Search for the cell housing the specified text and yield its [X, Y] center coordinate. 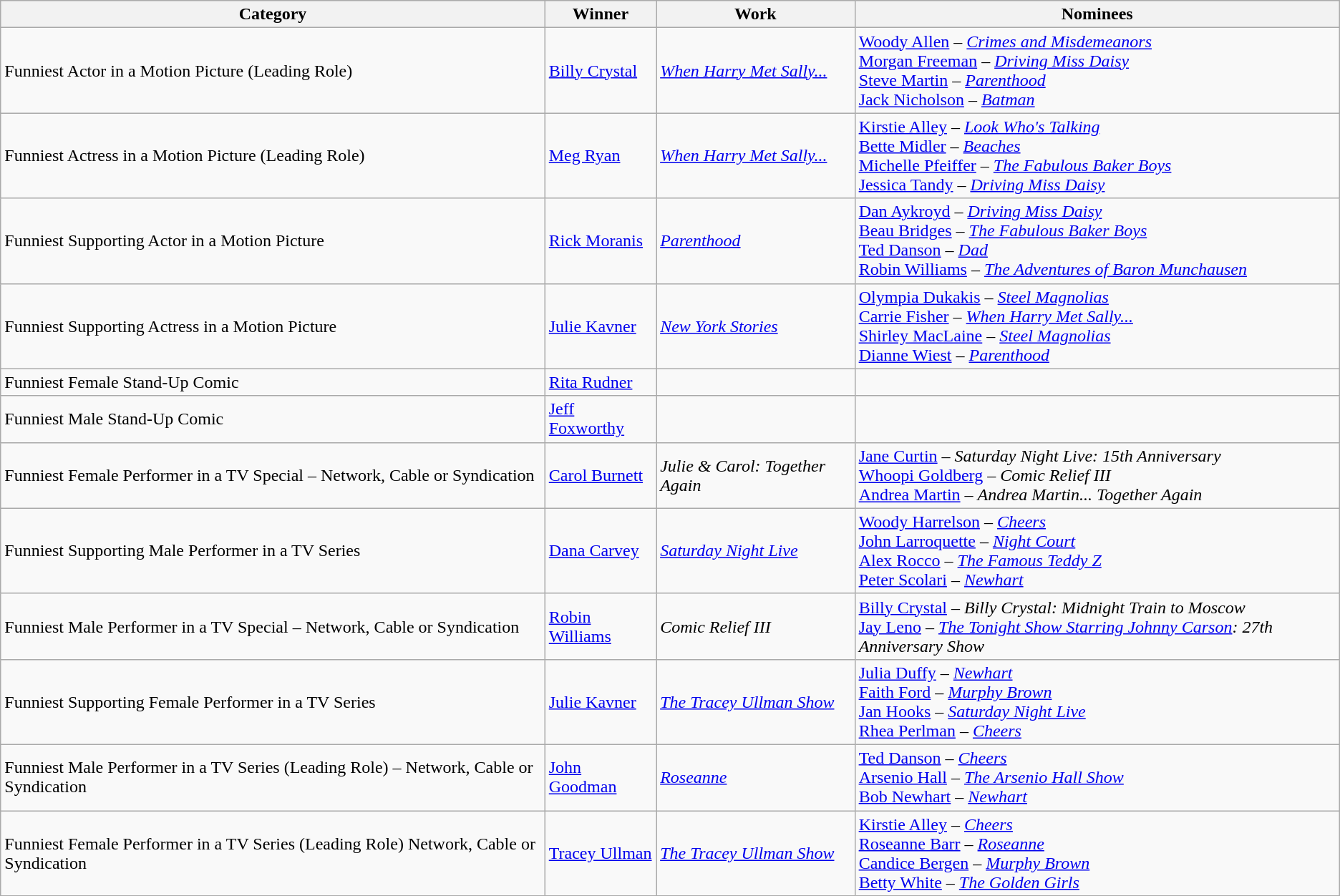
Rita Rudner [600, 382]
Julie & Carol: Together Again [756, 475]
Funniest Male Performer in a TV Special – Network, Cable or Syndication [273, 626]
Robin Williams [600, 626]
Woody Harrelson – Cheers John Larroquette – Night Court Alex Rocco – The Famous Teddy Z Peter Scolari – Newhart [1097, 551]
Funniest Supporting Male Performer in a TV Series [273, 551]
John Goodman [600, 777]
Dana Carvey [600, 551]
Saturday Night Live [756, 551]
Winner [600, 14]
Billy Crystal [600, 70]
Woody Allen – Crimes and Misdemeanors Morgan Freeman – Driving Miss Daisy Steve Martin – Parenthood Jack Nicholson – Batman [1097, 70]
Funniest Actress in a Motion Picture (Leading Role) [273, 156]
Nominees [1097, 14]
New York Stories [756, 326]
Rick Moranis [600, 240]
Funniest Male Stand-Up Comic [273, 419]
Category [273, 14]
Funniest Female Stand-Up Comic [273, 382]
Roseanne [756, 777]
Work [756, 14]
Funniest Supporting Actor in a Motion Picture [273, 240]
Comic Relief III [756, 626]
Parenthood [756, 240]
Funniest Actor in a Motion Picture (Leading Role) [273, 70]
Funniest Male Performer in a TV Series (Leading Role) – Network, Cable or Syndication [273, 777]
Funniest Supporting Actress in a Motion Picture [273, 326]
Meg Ryan [600, 156]
Funniest Supporting Female Performer in a TV Series [273, 701]
Tracey Ullman [600, 853]
Jeff Foxworthy [600, 419]
Kirstie Alley – Cheers Roseanne Barr – RoseanneCandice Bergen – Murphy Brown Betty White – The Golden Girls [1097, 853]
Kirstie Alley – Look Who's Talking Bette Midler – Beaches Michelle Pfeiffer – The Fabulous Baker Boys Jessica Tandy – Driving Miss Daisy [1097, 156]
Billy Crystal – Billy Crystal: Midnight Train to Moscow Jay Leno – The Tonight Show Starring Johnny Carson: 27th Anniversary Show [1097, 626]
Funniest Female Performer in a TV Series (Leading Role) Network, Cable or Syndication [273, 853]
Ted Danson – Cheers Arsenio Hall – The Arsenio Hall Show Bob Newhart – Newhart [1097, 777]
Jane Curtin – Saturday Night Live: 15th Anniversary Whoopi Goldberg – Comic Relief III Andrea Martin – Andrea Martin... Together Again [1097, 475]
Funniest Female Performer in a TV Special – Network, Cable or Syndication [273, 475]
Julia Duffy – Newhart Faith Ford – Murphy Brown Jan Hooks – Saturday Night Live Rhea Perlman – Cheers [1097, 701]
Olympia Dukakis – Steel Magnolias Carrie Fisher – When Harry Met Sally... Shirley MacLaine – Steel Magnolias Dianne Wiest – Parenthood [1097, 326]
Carol Burnett [600, 475]
Dan Aykroyd – Driving Miss Daisy Beau Bridges – The Fabulous Baker Boys Ted Danson – Dad Robin Williams – The Adventures of Baron Munchausen [1097, 240]
